Pinpoint the cell where the given text exists, returning its [x, y] midpoint coordinate. 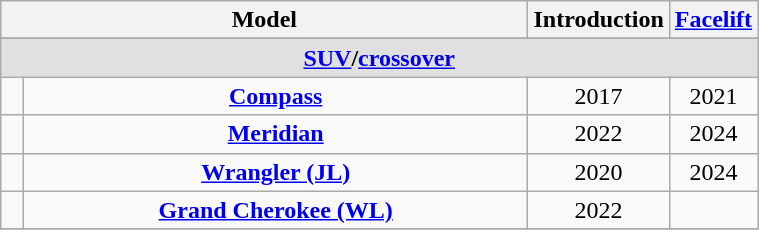
Meridian [275, 134]
2021 [713, 96]
Compass [275, 96]
2020 [598, 172]
Wrangler (JL) [275, 172]
2017 [598, 96]
Grand Cherokee (WL) [275, 210]
Facelift [713, 20]
Introduction [598, 20]
Model [264, 20]
SUV/crossover [380, 58]
